Detect which cell encompasses the target text, then output its [X, Y] center coordinate. 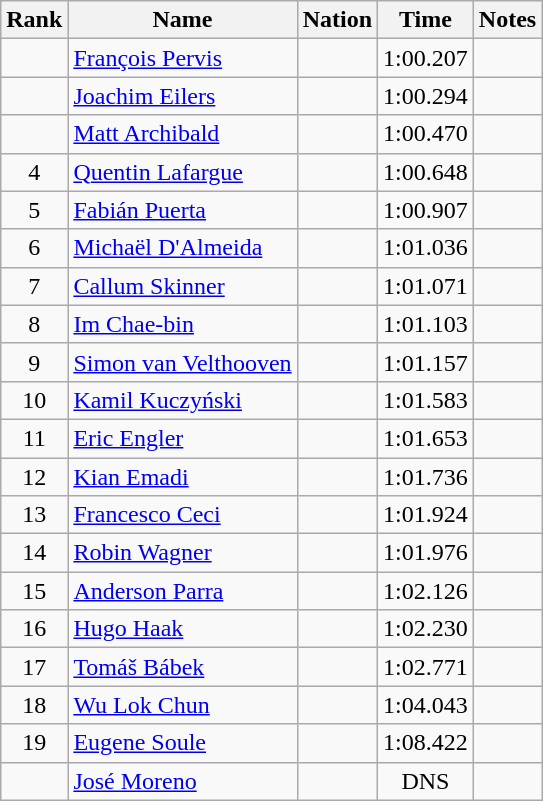
1:01.924 [426, 515]
Wu Lok Chun [182, 705]
12 [34, 477]
Time [426, 20]
Name [182, 20]
Notes [507, 20]
Matt Archibald [182, 134]
José Moreno [182, 781]
Joachim Eilers [182, 96]
8 [34, 324]
Tomáš Bábek [182, 667]
1:01.071 [426, 286]
Kamil Kuczyński [182, 400]
Francesco Ceci [182, 515]
Quentin Lafargue [182, 172]
Michaël D'Almeida [182, 248]
1:02.126 [426, 591]
Simon van Velthooven [182, 362]
DNS [426, 781]
Callum Skinner [182, 286]
Im Chae-bin [182, 324]
1:01.157 [426, 362]
4 [34, 172]
Rank [34, 20]
6 [34, 248]
1:00.470 [426, 134]
1:01.036 [426, 248]
11 [34, 438]
1:01.583 [426, 400]
Hugo Haak [182, 629]
Eugene Soule [182, 743]
5 [34, 210]
16 [34, 629]
18 [34, 705]
1:02.771 [426, 667]
Fabián Puerta [182, 210]
1:02.230 [426, 629]
1:01.736 [426, 477]
15 [34, 591]
1:04.043 [426, 705]
Anderson Parra [182, 591]
Eric Engler [182, 438]
13 [34, 515]
14 [34, 553]
17 [34, 667]
Robin Wagner [182, 553]
9 [34, 362]
1:00.648 [426, 172]
1:08.422 [426, 743]
1:00.207 [426, 58]
7 [34, 286]
1:01.103 [426, 324]
1:01.653 [426, 438]
19 [34, 743]
1:01.976 [426, 553]
Kian Emadi [182, 477]
Nation [337, 20]
1:00.907 [426, 210]
1:00.294 [426, 96]
François Pervis [182, 58]
10 [34, 400]
